From the cell containing the given text, extract its center point as [X, Y] coordinate. 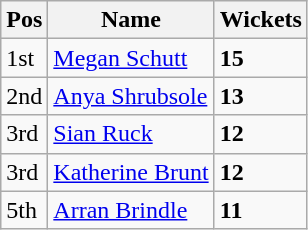
Anya Shrubsole [131, 96]
15 [260, 58]
Megan Schutt [131, 58]
13 [260, 96]
Pos [24, 20]
5th [24, 210]
Arran Brindle [131, 210]
Name [131, 20]
2nd [24, 96]
Wickets [260, 20]
1st [24, 58]
Katherine Brunt [131, 172]
Sian Ruck [131, 134]
11 [260, 210]
